For the text-containing cell, return its midpoint in (x, y) coordinate format. 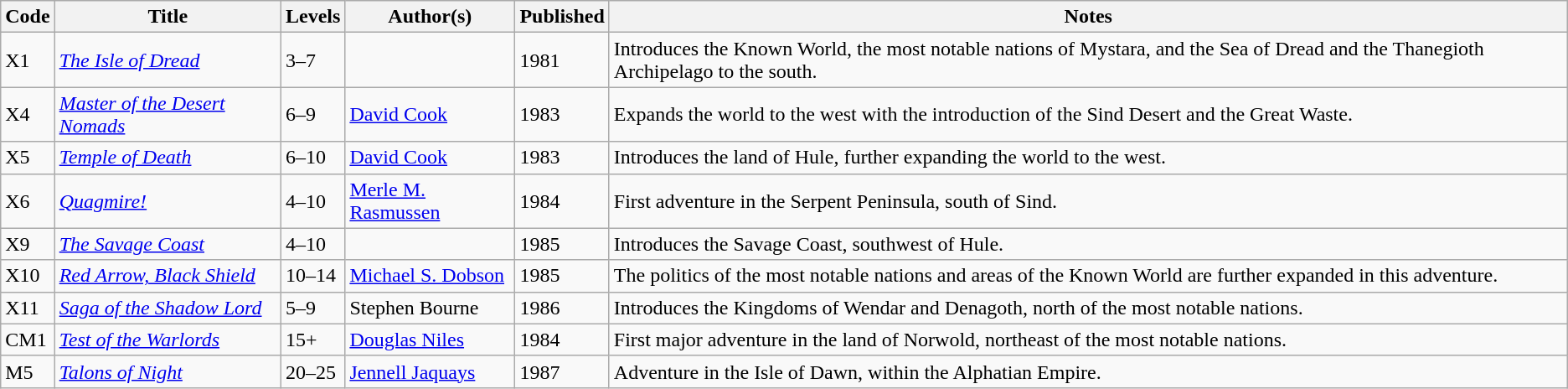
Michael S. Dobson (431, 276)
First adventure in the Serpent Peninsula, south of Sind. (1088, 201)
Merle M. Rasmussen (431, 201)
6–10 (312, 158)
X9 (28, 244)
20–25 (312, 371)
Expands the world to the west with the introduction of the Sind Desert and the Great Waste. (1088, 114)
The politics of the most notable nations and areas of the Known World are further expanded in this adventure. (1088, 276)
Introduces the Kingdoms of Wendar and Denagoth, north of the most notable nations. (1088, 308)
Master of the Desert Nomads (168, 114)
Introduces the land of Hule, further expanding the world to the west. (1088, 158)
X6 (28, 201)
Levels (312, 17)
Saga of the Shadow Lord (168, 308)
The Savage Coast (168, 244)
X4 (28, 114)
1986 (562, 308)
Talons of Night (168, 371)
3–7 (312, 60)
X11 (28, 308)
1981 (562, 60)
CM1 (28, 340)
6–9 (312, 114)
15+ (312, 340)
Notes (1088, 17)
Title (168, 17)
X10 (28, 276)
M5 (28, 371)
X1 (28, 60)
Introduces the Savage Coast, southwest of Hule. (1088, 244)
Author(s) (431, 17)
Red Arrow, Black Shield (168, 276)
10–14 (312, 276)
5–9 (312, 308)
Stephen Bourne (431, 308)
X5 (28, 158)
Test of the Warlords (168, 340)
First major adventure in the land of Norwold, northeast of the most notable nations. (1088, 340)
Temple of Death (168, 158)
Introduces the Known World, the most notable nations of Mystara, and the Sea of Dread and the Thanegioth Archipelago to the south. (1088, 60)
1987 (562, 371)
The Isle of Dread (168, 60)
Quagmire! (168, 201)
Published (562, 17)
Code (28, 17)
Douglas Niles (431, 340)
Adventure in the Isle of Dawn, within the Alphatian Empire. (1088, 371)
Jennell Jaquays (431, 371)
